Return the (x, y) coordinate for the center point of the cell that contains the specified text.  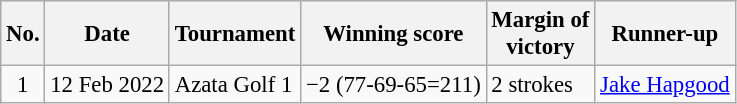
Tournament (234, 34)
Winning score (394, 34)
No. (23, 34)
Date (107, 34)
12 Feb 2022 (107, 85)
1 (23, 85)
Runner-up (665, 34)
Jake Hapgood (665, 85)
Margin ofvictory (540, 34)
2 strokes (540, 85)
Azata Golf 1 (234, 85)
−2 (77-69-65=211) (394, 85)
